Return the [X, Y] coordinate for the center point of the cell that contains the specified text.  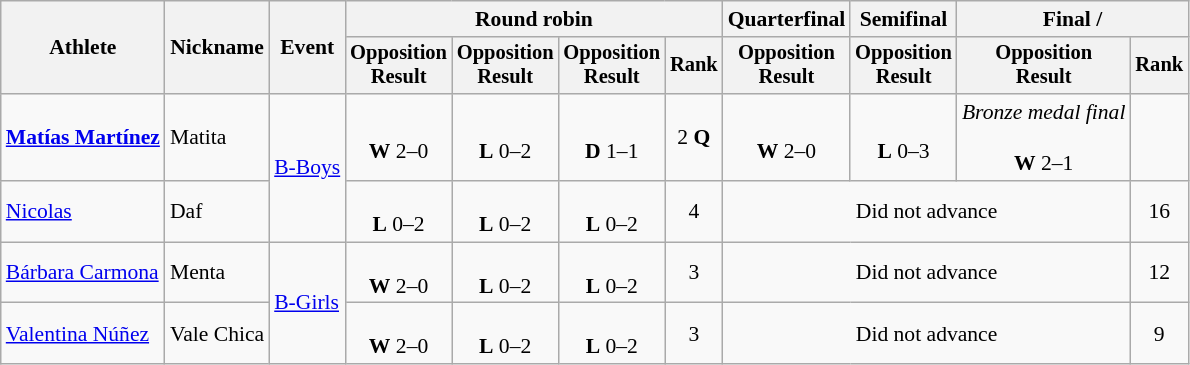
Athlete [83, 48]
L 0–3 [904, 138]
2 Q [694, 138]
Vale Chica [217, 334]
Menta [217, 272]
Semifinal [904, 19]
Round robin [534, 19]
16 [1159, 212]
Nicolas [83, 212]
4 [694, 212]
Quarterfinal [787, 19]
Daf [217, 212]
Event [307, 48]
B-Girls [307, 303]
Bárbara Carmona [83, 272]
D 1–1 [612, 138]
9 [1159, 334]
Final / [1072, 19]
Matías Martínez [83, 138]
Bronze medal finalW 2–1 [1044, 138]
Valentina Núñez [83, 334]
Nickname [217, 48]
B-Boys [307, 168]
Matita [217, 138]
12 [1159, 272]
